Search for the cell housing the specified text and yield its [x, y] center coordinate. 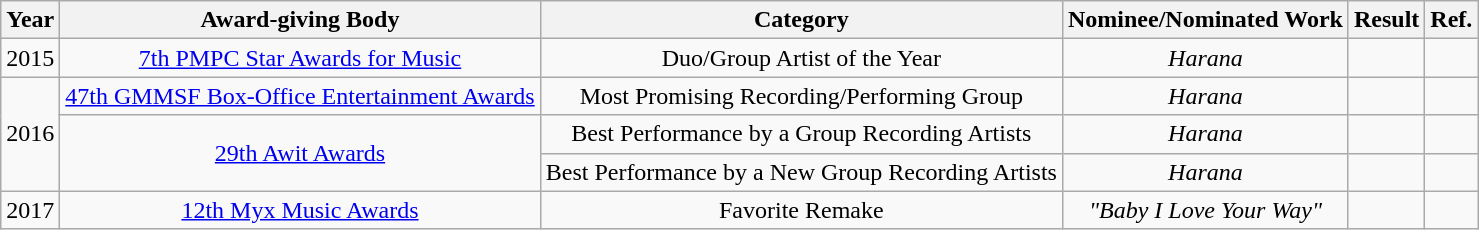
2016 [30, 134]
Result [1386, 20]
2017 [30, 210]
7th PMPC Star Awards for Music [300, 58]
2015 [30, 58]
Best Performance by a New Group Recording Artists [801, 172]
Most Promising Recording/Performing Group [801, 96]
"Baby I Love Your Way" [1205, 210]
47th GMMSF Box-Office Entertainment Awards [300, 96]
Nominee/Nominated Work [1205, 20]
Favorite Remake [801, 210]
Category [801, 20]
Award-giving Body [300, 20]
Duo/Group Artist of the Year [801, 58]
Best Performance by a Group Recording Artists [801, 134]
Year [30, 20]
12th Myx Music Awards [300, 210]
29th Awit Awards [300, 153]
Ref. [1452, 20]
